For the text-containing cell, return its midpoint in (x, y) coordinate format. 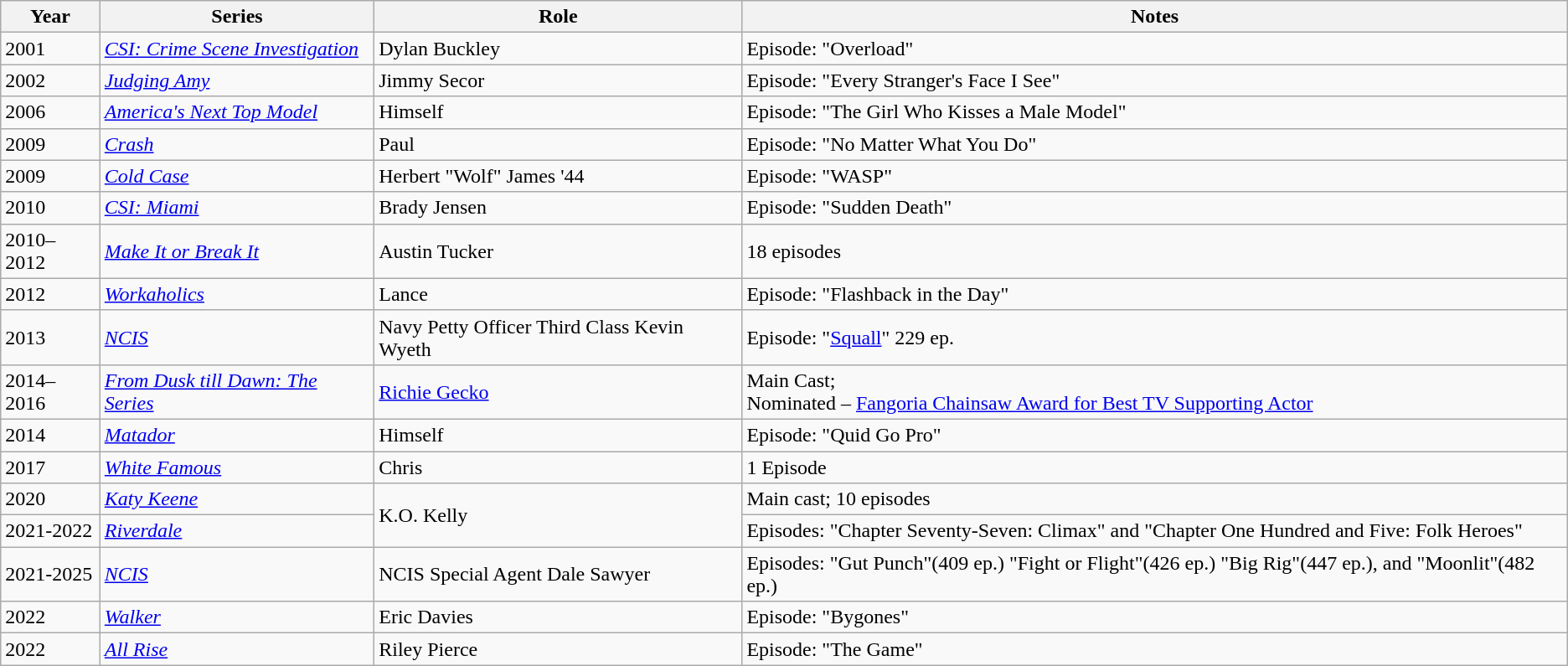
Richie Gecko (558, 392)
2014–2016 (50, 392)
Episode: "Squall" 229 ep. (1154, 337)
CSI: Miami (236, 208)
2020 (50, 499)
Episode: "WASP" (1154, 176)
Episode: "The Game" (1154, 649)
Workaholics (236, 294)
2006 (50, 112)
Austin Tucker (558, 251)
Riverdale (236, 531)
Episode: "The Girl Who Kisses a Male Model" (1154, 112)
White Famous (236, 467)
Dylan Buckley (558, 49)
Episode: "Quid Go Pro" (1154, 435)
2002 (50, 80)
Make It or Break It (236, 251)
Series (236, 17)
Crash (236, 144)
Chris (558, 467)
Matador (236, 435)
Year (50, 17)
Episode: "Overload" (1154, 49)
2021-2022 (50, 531)
2014 (50, 435)
Paul (558, 144)
1 Episode (1154, 467)
Notes (1154, 17)
2021-2025 (50, 575)
Episode: "Sudden Death" (1154, 208)
Navy Petty Officer Third Class Kevin Wyeth (558, 337)
K.O. Kelly (558, 515)
Judging Amy (236, 80)
2013 (50, 337)
Jimmy Secor (558, 80)
Riley Pierce (558, 649)
Episode: "No Matter What You Do" (1154, 144)
NCIS Special Agent Dale Sawyer (558, 575)
2012 (50, 294)
Main Cast;Nominated – Fangoria Chainsaw Award for Best TV Supporting Actor (1154, 392)
All Rise (236, 649)
18 episodes (1154, 251)
Episode: "Flashback in the Day" (1154, 294)
Episode: "Bygones" (1154, 617)
Walker (236, 617)
Katy Keene (236, 499)
Role (558, 17)
From Dusk till Dawn: The Series (236, 392)
2001 (50, 49)
Episodes: "Gut Punch"(409 ep.) "Fight or Flight"(426 ep.) "Big Rig"(447 ep.), and "Moonlit"(482 ep.) (1154, 575)
2010 (50, 208)
America's Next Top Model (236, 112)
Lance (558, 294)
Cold Case (236, 176)
Episode: "Every Stranger's Face I See" (1154, 80)
Main cast; 10 episodes (1154, 499)
Herbert "Wolf" James '44 (558, 176)
Eric Davies (558, 617)
Brady Jensen (558, 208)
2010–2012 (50, 251)
2017 (50, 467)
CSI: Crime Scene Investigation (236, 49)
Episodes: "Chapter Seventy-Seven: Climax" and "Chapter One Hundred and Five: Folk Heroes" (1154, 531)
